Locate the cell with the specified text and output its (x, y) center coordinate. 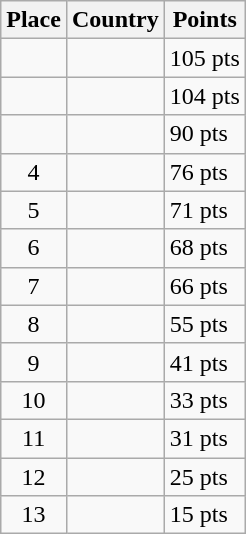
71 pts (204, 210)
104 pts (204, 96)
6 (34, 248)
Country (115, 20)
12 (34, 477)
55 pts (204, 324)
105 pts (204, 58)
Place (34, 20)
9 (34, 362)
11 (34, 438)
76 pts (204, 172)
7 (34, 286)
66 pts (204, 286)
90 pts (204, 134)
5 (34, 210)
15 pts (204, 515)
68 pts (204, 248)
33 pts (204, 400)
13 (34, 515)
31 pts (204, 438)
4 (34, 172)
25 pts (204, 477)
8 (34, 324)
10 (34, 400)
41 pts (204, 362)
Points (204, 20)
